Provide the (x, y) coordinate of the cell's center where the given text is located.  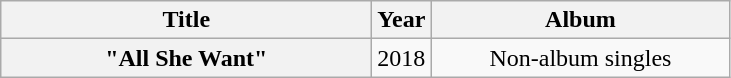
Title (186, 20)
2018 (402, 58)
Year (402, 20)
Album (580, 20)
Non-album singles (580, 58)
"All She Want" (186, 58)
